Output the [X, Y] coordinate of the center of the cell containing the given text.  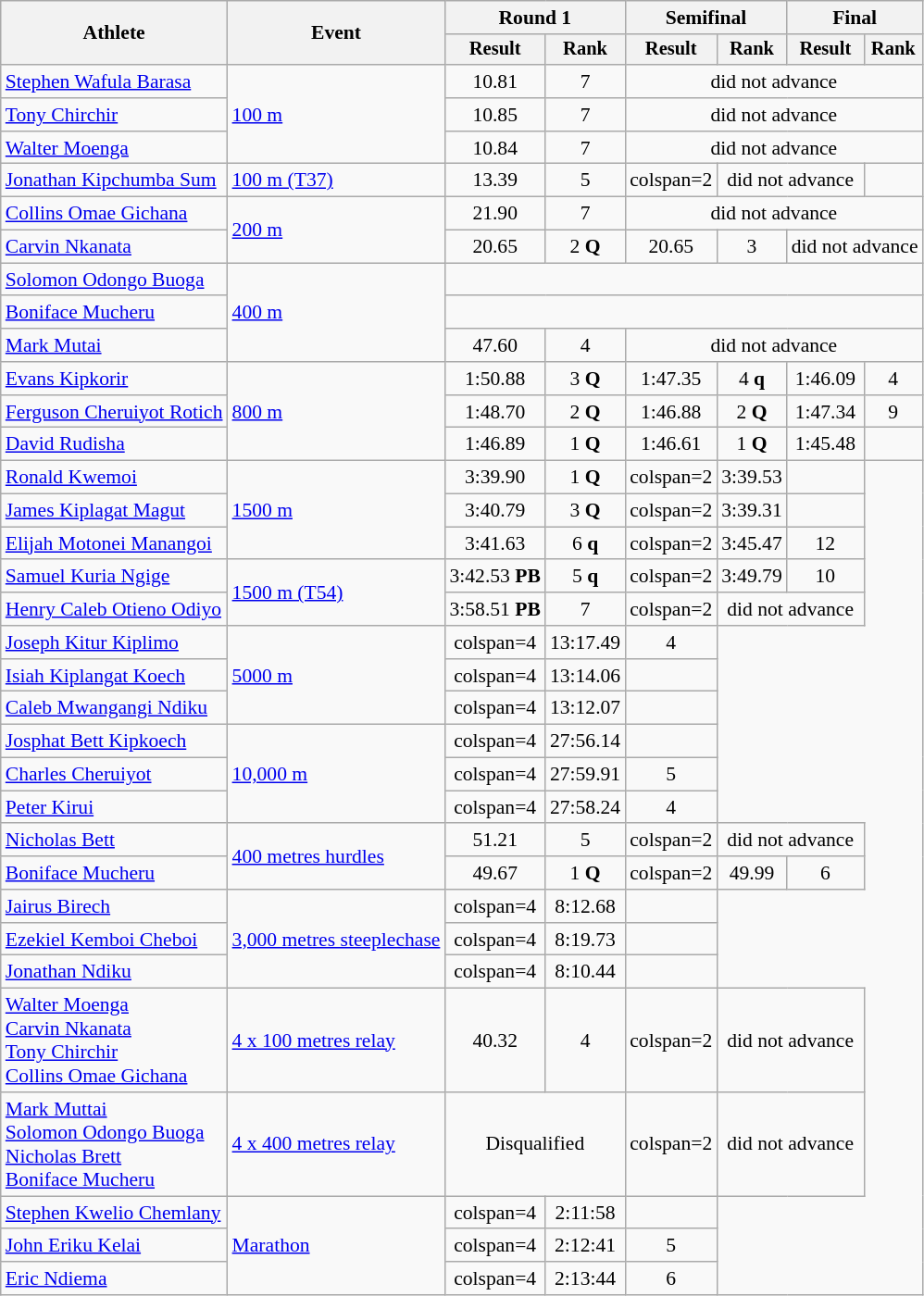
Ronald Kwemoi [115, 478]
Isiah Kiplangat Koech [115, 676]
40.32 [494, 1041]
800 m [337, 411]
200 m [337, 230]
Peter Kirui [115, 807]
2:11:58 [585, 1213]
3:41.63 [494, 543]
Josphat Bett Kipkoech [115, 741]
49.99 [752, 873]
Stephen Kwelio Chemlany [115, 1213]
3:49.79 [752, 577]
Mark MuttaiSolomon Odongo BuogaNicholas BrettBoniface Mucheru [115, 1144]
Athlete [115, 33]
1:47.35 [670, 379]
3,000 metres steeplechase [337, 939]
Jonathan Ndiku [115, 972]
Joseph Kitur Kiplimo [115, 642]
21.90 [494, 214]
9 [893, 412]
Charles Cheruiyot [115, 775]
Walter Moenga [115, 148]
1:47.34 [826, 412]
Mark Mutai [115, 345]
Henry Caleb Otieno Odiyo [115, 609]
Jairus Birech [115, 906]
10.81 [494, 81]
1:46.61 [670, 444]
27:58.24 [585, 807]
6 q [585, 543]
3:42.53 PB [494, 577]
Stephen Wafula Barasa [115, 81]
2:12:41 [585, 1246]
1:46.88 [670, 412]
2:13:44 [585, 1278]
Marathon [337, 1246]
10 [826, 577]
51.21 [494, 841]
Ezekiel Kemboi Cheboi [115, 940]
4 q [752, 379]
10.85 [494, 115]
1:46.09 [826, 379]
10,000 m [337, 774]
Disqualified [535, 1144]
Samuel Kuria Ngige [115, 577]
400 m [337, 313]
49.67 [494, 873]
Event [337, 33]
3:39.53 [752, 478]
100 m (T37) [337, 181]
5000 m [337, 676]
David Rudisha [115, 444]
Round 1 [535, 18]
James Kiplagat Magut [115, 511]
1:50.88 [494, 379]
Solomon Odongo Buoga [115, 280]
Caleb Mwangangi Ndiku [115, 708]
1:46.89 [494, 444]
13:12.07 [585, 708]
Ferguson Cheruiyot Rotich [115, 412]
Elijah Motonei Manangoi [115, 543]
Carvin Nkanata [115, 247]
Final [855, 18]
1500 m [337, 511]
8:12.68 [585, 906]
5 q [585, 577]
3:39.90 [494, 478]
10.84 [494, 148]
27:59.91 [585, 775]
1:48.70 [494, 412]
3:40.79 [494, 511]
Jonathan Kipchumba Sum [115, 181]
Walter MoengaCarvin NkanataTony ChirchirCollins Omae Gichana [115, 1041]
Eric Ndiema [115, 1278]
13:17.49 [585, 642]
8:10.44 [585, 972]
12 [826, 543]
47.60 [494, 345]
13:14.06 [585, 676]
8:19.73 [585, 940]
13.39 [494, 181]
3:45.47 [752, 543]
Tony Chirchir [115, 115]
1500 m (T54) [337, 592]
4 x 100 metres relay [337, 1041]
100 m [337, 115]
Evans Kipkorir [115, 379]
Nicholas Bett [115, 841]
Collins Omae Gichana [115, 214]
3:58.51 PB [494, 609]
1:45.48 [826, 444]
3 [752, 247]
27:56.14 [585, 741]
Semifinal [705, 18]
John Eriku Kelai [115, 1246]
400 metres hurdles [337, 857]
3:39.31 [752, 511]
4 x 400 metres relay [337, 1144]
